Identify which cell holds the provided text, then report its (x, y) central coordinate. 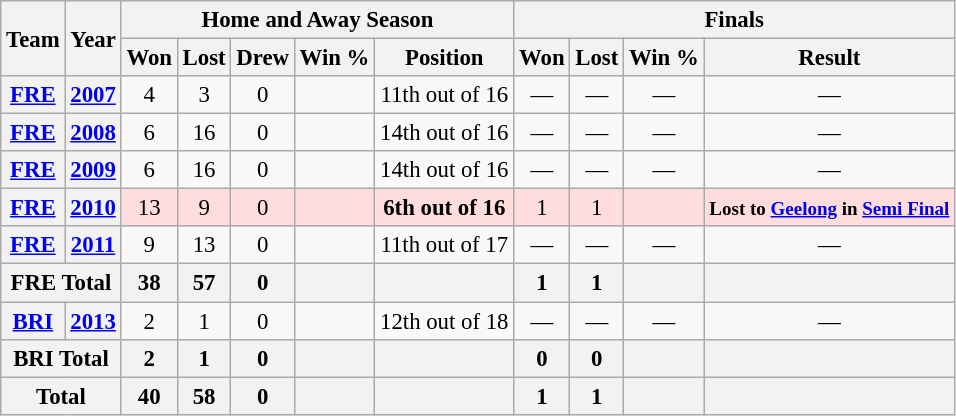
Finals (734, 20)
Home and Away Season (318, 20)
BRI (33, 321)
6th out of 16 (444, 208)
11th out of 16 (444, 95)
2013 (93, 321)
Lost to Geelong in Semi Final (830, 208)
Total (61, 396)
11th out of 17 (444, 245)
12th out of 18 (444, 321)
4 (149, 95)
Position (444, 58)
2008 (93, 133)
38 (149, 283)
Team (33, 38)
Result (830, 58)
57 (204, 283)
BRI Total (61, 358)
FRE Total (61, 283)
Drew (262, 58)
3 (204, 95)
2009 (93, 170)
2007 (93, 95)
2011 (93, 245)
2010 (93, 208)
Year (93, 38)
40 (149, 396)
58 (204, 396)
